Determine the [x, y] coordinate at the center of the cell enclosing the given text.  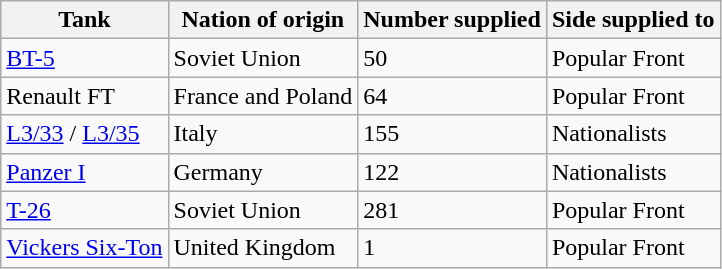
Vickers Six-Ton [84, 248]
Germany [263, 172]
64 [452, 96]
Number supplied [452, 20]
Side supplied to [633, 20]
50 [452, 58]
T-26 [84, 210]
155 [452, 134]
France and Poland [263, 96]
L3/33 / L3/35 [84, 134]
Renault FT [84, 96]
United Kingdom [263, 248]
Panzer I [84, 172]
281 [452, 210]
Italy [263, 134]
Tank [84, 20]
Nation of origin [263, 20]
122 [452, 172]
1 [452, 248]
BT-5 [84, 58]
